Search for the cell housing the specified text and yield its [X, Y] center coordinate. 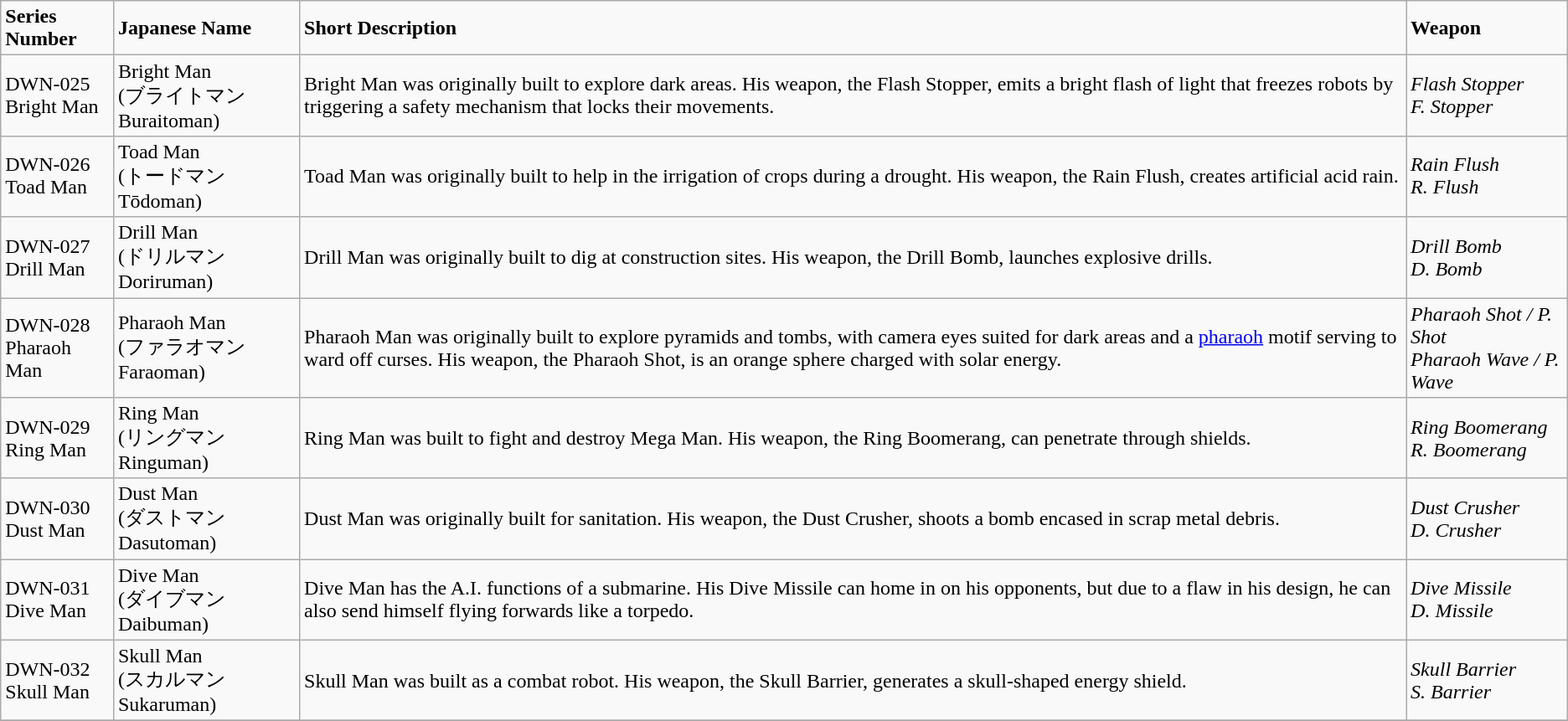
DWN-028Pharaoh Man [57, 348]
Dust Man(ダストマン Dasutoman) [206, 519]
Ring Man was built to fight and destroy Mega Man. His weapon, the Ring Boomerang, can penetrate through shields. [853, 439]
Skull BarrierS. Barrier [1488, 680]
Rain FlushR. Flush [1488, 176]
Ring BoomerangR. Boomerang [1488, 439]
Toad Man was originally built to help in the irrigation of crops during a drought. His weapon, the Rain Flush, creates artificial acid rain. [853, 176]
Short Description [853, 28]
Series Number [57, 28]
DWN-029Ring Man [57, 439]
DWN-026Toad Man [57, 176]
Drill Man was originally built to dig at construction sites. His weapon, the Drill Bomb, launches explosive drills. [853, 258]
Pharaoh Shot / P. ShotPharaoh Wave / P. Wave [1488, 348]
Drill BombD. Bomb [1488, 258]
Flash StopperF. Stopper [1488, 95]
DWN-027Drill Man [57, 258]
DWN-032Skull Man [57, 680]
DWN-031Dive Man [57, 600]
Bright Man(ブライトマン Buraitoman) [206, 95]
Toad Man(トードマン Tōdoman) [206, 176]
Ring Man(リングマン Ringuman) [206, 439]
Dust CrusherD. Crusher [1488, 519]
Dive Man(ダイブマン Daibuman) [206, 600]
DWN-030Dust Man [57, 519]
Dive MissileD. Missile [1488, 600]
Pharaoh Man(ファラオマン Faraoman) [206, 348]
Japanese Name [206, 28]
Drill Man(ドリルマン Doriruman) [206, 258]
Skull Man was built as a combat robot. His weapon, the Skull Barrier, generates a skull-shaped energy shield. [853, 680]
Skull Man(スカルマン Sukaruman) [206, 680]
Dust Man was originally built for sanitation. His weapon, the Dust Crusher, shoots a bomb encased in scrap metal debris. [853, 519]
Weapon [1488, 28]
DWN-025Bright Man [57, 95]
